Return the (x, y) coordinate for the center point of the cell that contains the specified text.  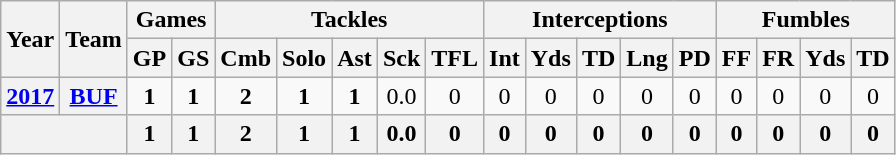
BUF (94, 96)
Year (30, 39)
Ast (355, 58)
Fumbles (806, 20)
GP (149, 58)
2017 (30, 96)
Solo (304, 58)
Lng (647, 58)
Tackles (350, 20)
FR (778, 58)
Interceptions (600, 20)
Cmb (246, 58)
Sck (401, 58)
PD (694, 58)
TFL (455, 58)
GS (194, 58)
FF (736, 58)
Int (505, 58)
Team (94, 39)
Games (170, 20)
